Locate the cell with the specified text and output its [X, Y] center coordinate. 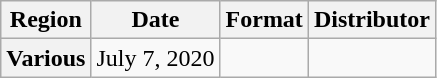
Distributor [372, 20]
Date [156, 20]
Region [46, 20]
July 7, 2020 [156, 58]
Various [46, 58]
Format [264, 20]
